Return the (x, y) coordinate for the center point of the cell that contains the specified text.  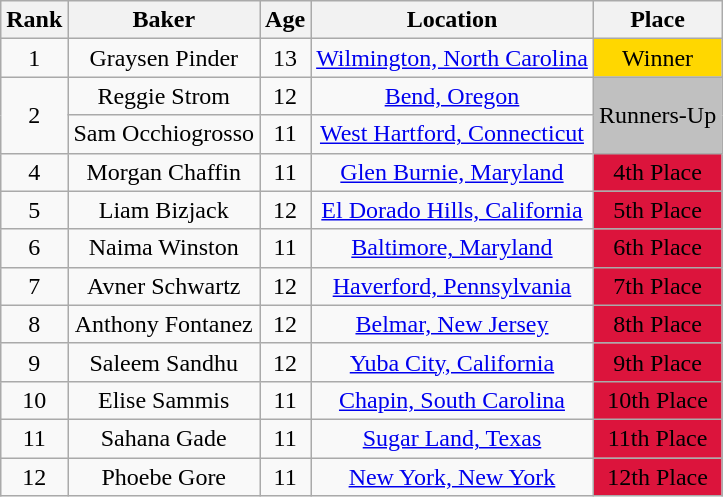
West Hartford, Connecticut (452, 134)
Sugar Land, Texas (452, 438)
Runners-Up (657, 115)
Winner (657, 58)
4 (34, 172)
Location (452, 20)
12th Place (657, 477)
Morgan Chaffin (164, 172)
Anthony Fontanez (164, 324)
Place (657, 20)
5 (34, 210)
Baker (164, 20)
Haverford, Pennsylvania (452, 286)
2 (34, 115)
Rank (34, 20)
6th Place (657, 248)
Graysen Pinder (164, 58)
Yuba City, California (452, 362)
Glen Burnie, Maryland (452, 172)
Age (286, 20)
Baltimore, Maryland (452, 248)
Saleem Sandhu (164, 362)
El Dorado Hills, California (452, 210)
Chapin, South Carolina (452, 400)
7th Place (657, 286)
8th Place (657, 324)
4th Place (657, 172)
Sam Occhiogrosso (164, 134)
Belmar, New Jersey (452, 324)
9th Place (657, 362)
Liam Bizjack (164, 210)
Elise Sammis (164, 400)
Phoebe Gore (164, 477)
10 (34, 400)
6 (34, 248)
Bend, Oregon (452, 96)
11th Place (657, 438)
5th Place (657, 210)
8 (34, 324)
Wilmington, North Carolina (452, 58)
7 (34, 286)
New York, New York (452, 477)
9 (34, 362)
13 (286, 58)
Sahana Gade (164, 438)
Naima Winston (164, 248)
1 (34, 58)
10th Place (657, 400)
Avner Schwartz (164, 286)
Reggie Strom (164, 96)
